Pinpoint the cell where the given text exists, returning its [x, y] midpoint coordinate. 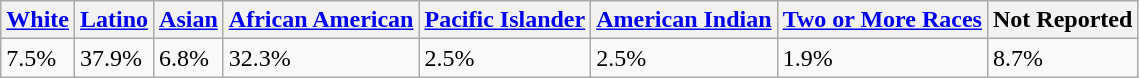
6.8% [189, 58]
Not Reported [1062, 20]
8.7% [1062, 58]
American Indian [684, 20]
1.9% [882, 58]
African American [321, 20]
37.9% [114, 58]
Pacific Islander [505, 20]
7.5% [38, 58]
White [38, 20]
32.3% [321, 58]
Asian [189, 20]
Two or More Races [882, 20]
Latino [114, 20]
